Determine the [X, Y] coordinate at the center of the cell enclosing the given text.  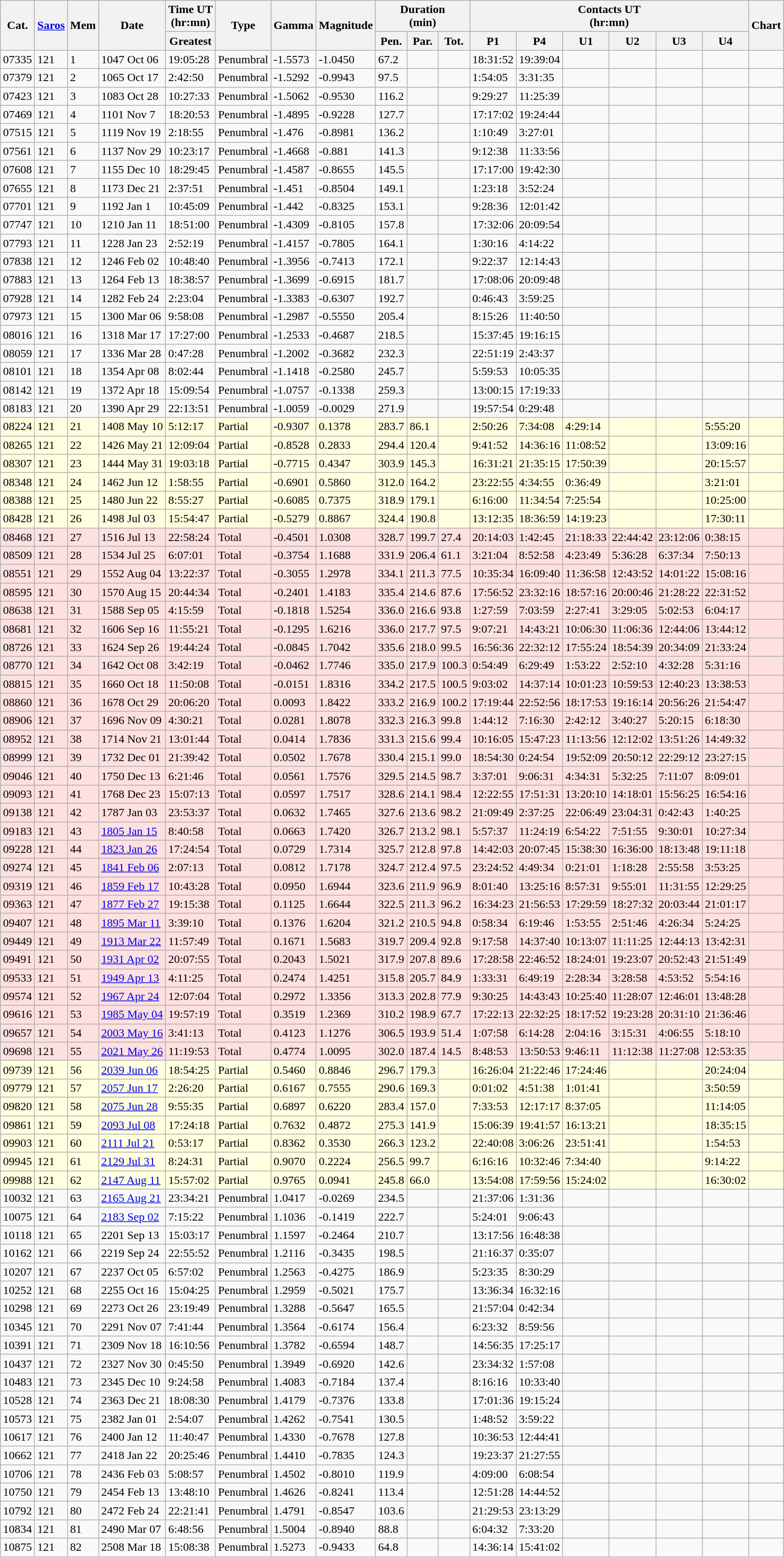
17:56:52 [493, 592]
20:07:45 [539, 849]
09449 [17, 941]
100.3 [454, 666]
1101 Nov 7 [132, 114]
3:40:27 [633, 721]
16:36:00 [633, 849]
10834 [17, 1529]
18:29:45 [190, 169]
49 [83, 941]
9:29:27 [493, 96]
12:09:04 [190, 445]
4:06:55 [679, 1033]
07335 [17, 59]
56 [83, 1070]
22:31:52 [726, 592]
55 [83, 1051]
10617 [17, 1437]
07515 [17, 133]
1.1276 [345, 1033]
13:48:28 [726, 996]
4:11:25 [190, 978]
-0.3754 [294, 556]
22:06:49 [586, 812]
08348 [17, 482]
07701 [17, 206]
1.7517 [345, 794]
-0.1338 [345, 390]
-0.4501 [294, 537]
17:22:13 [493, 1015]
Date [132, 25]
07747 [17, 224]
1065 Oct 17 [132, 78]
21:18:33 [586, 537]
-0.2580 [345, 372]
-0.3682 [345, 353]
4:15:59 [190, 611]
1210 Jan 11 [132, 224]
15:04:25 [190, 1290]
3:29:05 [633, 611]
Saros [51, 25]
2:52:19 [190, 243]
17:24:54 [190, 849]
11:12:38 [633, 1051]
0.0561 [294, 776]
08638 [17, 611]
145.3 [423, 463]
9:28:36 [493, 206]
2291 Nov 07 [132, 1327]
1.8316 [345, 684]
6:14:28 [539, 1033]
22:58:24 [190, 537]
09698 [17, 1051]
1:23:18 [493, 188]
78 [83, 1474]
-0.6920 [345, 1363]
216.3 [423, 721]
9:07:21 [493, 629]
17:01:36 [493, 1400]
13:54:08 [493, 1180]
1:44:12 [493, 721]
-0.9228 [345, 114]
63 [83, 1198]
22:46:52 [539, 959]
19:24:44 [539, 114]
21:09:49 [493, 812]
4:14:22 [539, 243]
10:23:17 [190, 151]
-0.7715 [294, 463]
0.6897 [294, 1106]
21:37:06 [493, 1198]
-0.881 [345, 151]
Contacts UT(hr:mn) [609, 16]
-0.1818 [294, 611]
-0.6174 [345, 1327]
1462 Jun 12 [132, 482]
07379 [17, 78]
2400 Jan 12 [132, 1437]
21:28:22 [679, 592]
10:25:00 [726, 500]
1192 Jan 1 [132, 206]
10162 [17, 1253]
1.7042 [345, 647]
10:45:09 [190, 206]
-0.0845 [294, 647]
3:50:59 [726, 1088]
3 [83, 96]
10:32:46 [539, 1162]
13 [83, 280]
14:43:43 [539, 996]
51 [83, 978]
33 [83, 647]
187.4 [423, 1051]
67.2 [391, 59]
14.5 [454, 1051]
1859 Feb 17 [132, 886]
13:50:53 [539, 1051]
97.8 [454, 849]
1.7420 [345, 831]
331.9 [391, 556]
08388 [17, 500]
19:52:09 [586, 757]
43 [83, 831]
1:07:58 [493, 1033]
0:38:15 [726, 537]
19 [83, 390]
0:54:49 [493, 666]
4:09:00 [493, 1474]
13:00:15 [493, 390]
08307 [17, 463]
10:05:35 [539, 372]
9:06:31 [539, 776]
1444 May 31 [132, 463]
15:38:30 [586, 849]
21:01:17 [726, 904]
13:20:10 [586, 794]
-1.476 [294, 133]
09274 [17, 868]
7:11:07 [679, 776]
0:01:02 [493, 1088]
1.5683 [345, 941]
3:41:13 [190, 1033]
1588 Sep 05 [132, 611]
1.4330 [294, 1437]
2183 Sep 02 [132, 1217]
07793 [17, 243]
1.3288 [294, 1308]
10750 [17, 1492]
13:12:35 [493, 518]
54 [83, 1033]
21:33:24 [726, 647]
07883 [17, 280]
222.7 [391, 1217]
10118 [17, 1235]
42 [83, 812]
10:35:34 [493, 574]
18:54:39 [633, 647]
08860 [17, 702]
-0.1295 [294, 629]
2147 Aug 11 [132, 1180]
-1.5062 [294, 96]
19:11:18 [726, 849]
4:26:34 [679, 923]
1426 May 21 [132, 445]
245.7 [391, 372]
0.1378 [345, 427]
18:51:00 [190, 224]
12:44:41 [539, 1437]
1372 Apr 18 [132, 390]
142.6 [391, 1363]
334.1 [391, 574]
11:36:58 [586, 574]
271.9 [391, 408]
17:19:44 [493, 702]
5:24:01 [493, 1217]
0:42:34 [539, 1308]
2129 Jul 31 [132, 1162]
1642 Oct 08 [132, 666]
2003 May 16 [132, 1033]
15:03:17 [190, 1235]
17:29:59 [586, 904]
61 [83, 1162]
09319 [17, 886]
64 [83, 1217]
0.0663 [294, 831]
0.9765 [294, 1180]
198.9 [423, 1015]
1.7576 [345, 776]
217.5 [423, 684]
14:37:40 [539, 941]
334.2 [391, 684]
Par. [423, 41]
6:08:54 [539, 1474]
213.2 [423, 831]
15:37:45 [493, 335]
14 [83, 298]
0.5460 [294, 1070]
-0.7413 [345, 262]
2 [83, 78]
10875 [17, 1547]
18:08:30 [190, 1400]
38 [83, 739]
21:16:37 [493, 1253]
20:07:55 [190, 959]
12 [83, 262]
20:50:12 [633, 757]
2436 Feb 03 [132, 1474]
8:52:58 [539, 556]
-1.4309 [294, 224]
324.7 [391, 868]
11:57:49 [190, 941]
-0.0462 [294, 666]
0.3519 [294, 1015]
124.3 [391, 1456]
17:17:02 [493, 114]
17:30:11 [726, 518]
08428 [17, 518]
11:08:52 [586, 445]
0.0597 [294, 794]
-1.5573 [294, 59]
1083 Oct 28 [132, 96]
14:43:21 [539, 629]
46 [83, 886]
214.5 [423, 776]
259.3 [391, 390]
19:05:28 [190, 59]
11:28:07 [633, 996]
08142 [17, 390]
205.7 [423, 978]
1047 Oct 06 [132, 59]
2363 Dec 21 [132, 1400]
1.6204 [345, 923]
17:19:33 [539, 390]
-1.5292 [294, 78]
318.9 [391, 500]
214.6 [423, 592]
23:32:16 [539, 592]
-0.4687 [345, 335]
2:37:51 [190, 188]
1805 Jan 15 [132, 831]
Mem [83, 25]
20:25:46 [190, 1456]
19:15:24 [539, 1400]
-0.6307 [345, 298]
209.4 [423, 941]
3:42:19 [190, 666]
17:55:24 [586, 647]
23:19:49 [190, 1308]
1660 Oct 18 [132, 684]
5:54:16 [726, 978]
59 [83, 1125]
50 [83, 959]
96.2 [454, 904]
127.8 [391, 1437]
23:12:06 [679, 537]
18:17:53 [586, 702]
23 [83, 463]
21:36:46 [726, 1015]
9:58:08 [190, 317]
-0.8010 [345, 1474]
169.3 [423, 1088]
5:55:20 [726, 427]
5:31:16 [726, 666]
62 [83, 1180]
335.4 [391, 592]
13:22:37 [190, 574]
0.6167 [294, 1088]
302.0 [391, 1051]
2345 Dec 10 [132, 1382]
148.7 [391, 1345]
73 [83, 1382]
327.6 [391, 812]
11:55:21 [190, 629]
283.7 [391, 427]
08059 [17, 353]
310.2 [391, 1015]
0:58:34 [493, 923]
2:04:16 [586, 1033]
306.5 [391, 1033]
1552 Aug 04 [132, 574]
2021 May 26 [132, 1051]
20:14:03 [493, 537]
4:53:52 [679, 978]
1732 Dec 01 [132, 757]
52 [83, 996]
333.2 [391, 702]
-0.8981 [345, 133]
16:26:04 [493, 1070]
1.4262 [294, 1418]
10345 [17, 1327]
0.7375 [345, 500]
0.0950 [294, 886]
20:09:48 [539, 280]
08595 [17, 592]
1750 Dec 13 [132, 776]
2:37:25 [539, 812]
20 [83, 408]
9:22:37 [493, 262]
10662 [17, 1456]
9:12:38 [493, 151]
-0.5021 [345, 1290]
1408 May 10 [132, 427]
79 [83, 1492]
1.2116 [294, 1253]
22:52:56 [539, 702]
29 [83, 574]
22:40:08 [493, 1143]
1.4179 [294, 1400]
0.0941 [345, 1180]
13:17:56 [493, 1235]
19:03:18 [190, 463]
0.2043 [294, 959]
99.8 [454, 721]
19:57:54 [493, 408]
5:59:53 [493, 372]
9:24:58 [190, 1382]
145.5 [391, 169]
20:15:57 [726, 463]
23:04:31 [633, 812]
330.4 [391, 757]
2490 Mar 07 [132, 1529]
2309 Nov 18 [132, 1345]
86.1 [423, 427]
16:54:16 [726, 794]
20:44:34 [190, 592]
80 [83, 1511]
U2 [633, 41]
2:07:13 [190, 868]
-0.5550 [345, 317]
172.1 [391, 262]
11:19:53 [190, 1051]
P4 [539, 41]
2201 Sep 13 [132, 1235]
09183 [17, 831]
34 [83, 666]
0:29:48 [539, 408]
-0.5647 [345, 1308]
1390 Apr 29 [132, 408]
1.3782 [294, 1345]
1.1688 [345, 556]
0.0729 [294, 849]
328.6 [391, 794]
1985 May 04 [132, 1015]
48 [83, 923]
10032 [17, 1198]
20:06:20 [190, 702]
0.6220 [345, 1106]
10792 [17, 1511]
16 [83, 335]
10391 [17, 1345]
16:48:38 [539, 1235]
18:20:53 [190, 114]
9:46:11 [586, 1051]
21:35:15 [539, 463]
89.6 [454, 959]
326.7 [391, 831]
4:34:55 [539, 482]
198.5 [391, 1253]
14:42:03 [493, 849]
157.0 [423, 1106]
6:21:46 [190, 776]
1173 Dec 21 [132, 188]
8:24:31 [190, 1162]
1:54:05 [493, 78]
-1.3699 [294, 280]
21:56:53 [539, 904]
10:01:23 [586, 684]
23:53:37 [190, 812]
11 [83, 243]
179.1 [423, 500]
99.4 [454, 739]
7 [83, 169]
8:09:01 [726, 776]
98.4 [454, 794]
1570 Aug 15 [132, 592]
6:57:02 [190, 1272]
31 [83, 611]
Tot. [454, 41]
218.0 [423, 647]
2237 Oct 05 [132, 1272]
130.5 [391, 1418]
3:59:22 [539, 1418]
21:51:49 [726, 959]
0:21:01 [586, 868]
12:17:17 [539, 1106]
103.6 [391, 1511]
67 [83, 1272]
137.4 [391, 1382]
16:30:02 [726, 1180]
4:23:49 [586, 556]
-1.4587 [294, 169]
156.4 [391, 1327]
20:31:10 [679, 1015]
-0.6594 [345, 1345]
5:24:25 [726, 923]
1282 Feb 24 [132, 298]
11:14:05 [726, 1106]
1931 Apr 02 [132, 959]
-0.9433 [345, 1547]
07973 [17, 317]
15:06:39 [493, 1125]
4:34:31 [586, 776]
0.1376 [294, 923]
17:32:06 [493, 224]
1:01:41 [586, 1088]
2039 Jun 06 [132, 1070]
13:36:34 [493, 1290]
3:27:01 [539, 133]
0.4123 [294, 1033]
84.9 [454, 978]
0:36:49 [586, 482]
15 [83, 317]
-0.7678 [345, 1437]
10528 [17, 1400]
28 [83, 556]
6:49:19 [539, 978]
20:34:09 [679, 647]
324.4 [391, 518]
0.3530 [345, 1143]
-0.9530 [345, 96]
08551 [17, 574]
149.1 [391, 188]
1.7746 [345, 666]
329.5 [391, 776]
1264 Feb 13 [132, 280]
2219 Sep 24 [132, 1253]
-0.0029 [345, 408]
1.4251 [345, 978]
283.4 [391, 1106]
92.8 [454, 941]
-0.8547 [345, 1511]
58 [83, 1106]
5:12:17 [190, 427]
2:28:34 [586, 978]
1119 Nov 19 [132, 133]
32 [83, 629]
1.5021 [345, 959]
212.4 [423, 868]
81 [83, 1529]
-0.9943 [345, 78]
51.4 [454, 1033]
-1.4895 [294, 114]
113.4 [391, 1492]
9:17:58 [493, 941]
10:43:28 [190, 886]
09820 [17, 1106]
11:40:47 [190, 1437]
-1.0450 [345, 59]
12:29:25 [726, 886]
10437 [17, 1363]
7:03:59 [539, 611]
18:54:25 [190, 1070]
08681 [17, 629]
6 [83, 151]
19:44:24 [190, 647]
6:18:30 [726, 721]
4:51:38 [539, 1088]
15:54:47 [190, 518]
8:59:56 [539, 1327]
1.6644 [345, 904]
1624 Sep 26 [132, 647]
21 [83, 427]
8:01:40 [493, 886]
07928 [17, 298]
08016 [17, 335]
18:38:57 [190, 280]
5:36:28 [633, 556]
14:18:01 [633, 794]
19:23:37 [493, 1456]
1.5004 [294, 1529]
6:04:17 [726, 611]
77.5 [454, 574]
12:51:28 [493, 1492]
14:36:14 [493, 1547]
61.1 [454, 556]
213.6 [423, 812]
133.8 [391, 1400]
17:28:58 [493, 959]
1:27:59 [493, 611]
10207 [17, 1272]
-1.451 [294, 188]
64.8 [391, 1547]
0.0281 [294, 721]
0.1671 [294, 941]
-0.6085 [294, 500]
2:42:12 [586, 721]
1:53:22 [586, 666]
18:13:48 [679, 849]
07655 [17, 188]
-1.442 [294, 206]
-0.0269 [345, 1198]
12:53:35 [726, 1051]
210.5 [423, 923]
10:13:07 [586, 941]
1.4083 [294, 1382]
100.5 [454, 684]
5:02:53 [679, 611]
0.4872 [345, 1125]
3:28:58 [633, 978]
88.8 [391, 1529]
18:24:01 [586, 959]
5:57:37 [493, 831]
232.3 [391, 353]
205.4 [391, 317]
08224 [17, 427]
179.3 [423, 1070]
1.4626 [294, 1492]
2:52:10 [633, 666]
5:08:57 [190, 1474]
-0.8105 [345, 224]
2472 Feb 24 [132, 1511]
317.9 [391, 959]
14:37:14 [539, 684]
1.5254 [345, 611]
2255 Oct 16 [132, 1290]
36 [83, 702]
23:27:15 [726, 757]
275.3 [391, 1125]
4:29:14 [586, 427]
190.8 [423, 518]
19:42:30 [539, 169]
09988 [17, 1180]
93.8 [454, 611]
1714 Nov 21 [132, 739]
10706 [17, 1474]
47 [83, 904]
23:22:55 [493, 482]
12:44:13 [679, 941]
335.6 [391, 647]
14:36:16 [539, 445]
157.8 [391, 224]
94.8 [454, 923]
1606 Sep 16 [132, 629]
-0.7805 [345, 243]
13:48:10 [190, 1492]
10075 [17, 1217]
10:33:40 [539, 1382]
11:24:19 [539, 831]
-1.0757 [294, 390]
2:27:41 [586, 611]
1:30:16 [493, 243]
1.3356 [345, 996]
5 [83, 133]
1.4502 [294, 1474]
0.5860 [345, 482]
68 [83, 1290]
315.8 [391, 978]
5:20:15 [679, 721]
18 [83, 372]
2075 Jun 28 [132, 1106]
75 [83, 1418]
1.4410 [294, 1456]
-0.6915 [345, 280]
09491 [17, 959]
4:30:21 [190, 721]
41 [83, 794]
6:16:16 [493, 1162]
1:57:08 [539, 1363]
2418 Jan 22 [132, 1456]
07838 [17, 262]
0:45:50 [190, 1363]
1.2959 [294, 1290]
175.7 [391, 1290]
1 [83, 59]
5:23:35 [493, 1272]
25 [83, 500]
1.7465 [345, 812]
1.0095 [345, 1051]
1678 Oct 29 [132, 702]
1.2978 [345, 574]
6:23:32 [493, 1327]
0:24:54 [539, 757]
9:03:02 [493, 684]
214.1 [423, 794]
2:18:55 [190, 133]
120.4 [423, 445]
1949 Apr 13 [132, 978]
08183 [17, 408]
325.7 [391, 849]
13:01:44 [190, 739]
08999 [17, 757]
1.3949 [294, 1363]
21:27:55 [539, 1456]
0.0093 [294, 702]
18:36:59 [539, 518]
0.2224 [345, 1162]
77.9 [454, 996]
Time UT(hr:mn) [190, 16]
1.8422 [345, 702]
P1 [493, 41]
1.7836 [345, 739]
13:44:12 [726, 629]
10252 [17, 1290]
328.7 [391, 537]
8:15:26 [493, 317]
19:15:38 [190, 904]
6:48:56 [190, 1529]
136.2 [391, 133]
14:56:35 [493, 1345]
192.7 [391, 298]
7:33:20 [539, 1529]
09093 [17, 794]
08815 [17, 684]
-1.2987 [294, 317]
1:33:31 [493, 978]
10:25:40 [586, 996]
3:37:01 [493, 776]
18:31:52 [493, 59]
11:40:50 [539, 317]
-0.7541 [345, 1418]
20:24:04 [726, 1070]
216.6 [423, 611]
-1.4157 [294, 243]
24 [83, 482]
0.0414 [294, 739]
1.4183 [345, 592]
7:15:22 [190, 1217]
8 [83, 188]
319.7 [391, 941]
21:57:04 [493, 1308]
2:26:20 [190, 1088]
17:27:00 [190, 335]
2382 Jan 01 [132, 1418]
19:23:07 [633, 959]
312.0 [391, 482]
2:54:07 [190, 1418]
30 [83, 592]
323.6 [391, 886]
15:57:02 [190, 1180]
1:42:45 [539, 537]
0:42:43 [679, 812]
17:17:00 [493, 169]
08770 [17, 666]
-1.3956 [294, 262]
09779 [17, 1088]
Type [243, 25]
-1.3383 [294, 298]
09228 [17, 849]
3:15:31 [633, 1033]
12:40:23 [679, 684]
216.9 [423, 702]
211.9 [423, 886]
8:55:27 [190, 500]
-1.4668 [294, 151]
Cat. [17, 25]
3:21:04 [493, 556]
35 [83, 684]
-1.0059 [294, 408]
22:13:51 [190, 408]
66.0 [423, 1180]
15:07:13 [190, 794]
U4 [726, 41]
1155 Dec 10 [132, 169]
8:02:44 [190, 372]
Greatest [190, 41]
09861 [17, 1125]
2:55:58 [679, 868]
12:14:43 [539, 262]
22:32:25 [539, 1015]
186.9 [391, 1272]
23:51:41 [586, 1143]
17:24:46 [586, 1070]
15:24:02 [586, 1180]
4 [83, 114]
1:54:53 [726, 1143]
215.6 [423, 739]
3:21:01 [726, 482]
1823 Jan 26 [132, 849]
141.9 [423, 1125]
16:56:36 [493, 647]
6:16:00 [493, 500]
23:34:32 [493, 1363]
6:19:46 [539, 923]
17:25:17 [539, 1345]
1841 Feb 06 [132, 868]
141.3 [391, 151]
21:54:47 [726, 702]
19:39:04 [539, 59]
1.1036 [294, 1217]
08101 [17, 372]
08726 [17, 647]
23:24:52 [493, 868]
127.7 [391, 114]
45 [83, 868]
-1.1418 [294, 372]
17:08:06 [493, 280]
70 [83, 1327]
3:59:25 [539, 298]
12:12:02 [633, 739]
21:39:42 [190, 757]
08906 [17, 721]
290.6 [391, 1088]
6:29:49 [539, 666]
5:32:25 [633, 776]
0.8362 [294, 1143]
296.7 [391, 1070]
-0.8241 [345, 1492]
09616 [17, 1015]
217.9 [423, 666]
-0.1419 [345, 1217]
18:35:15 [726, 1125]
17:51:31 [539, 794]
2508 Mar 18 [132, 1547]
2111 Jul 21 [132, 1143]
1.0308 [345, 537]
67.7 [454, 1015]
13:38:53 [726, 684]
207.8 [423, 959]
16:09:40 [539, 574]
20:56:26 [679, 702]
76 [83, 1437]
18:27:32 [633, 904]
16:10:56 [190, 1345]
21:29:53 [493, 1511]
335.0 [391, 666]
-0.4275 [345, 1272]
17:59:56 [539, 1180]
77 [83, 1456]
19:57:19 [190, 1015]
1787 Jan 03 [132, 812]
0.8867 [345, 518]
1913 Mar 22 [132, 941]
14:44:52 [539, 1492]
210.7 [391, 1235]
7:41:44 [190, 1327]
8:37:05 [586, 1106]
2:23:04 [190, 298]
1:31:36 [539, 1198]
217.7 [423, 629]
6:07:01 [190, 556]
-0.8655 [345, 169]
100.2 [454, 702]
1.7178 [345, 868]
256.5 [391, 1162]
23:34:21 [190, 1198]
0.9070 [294, 1162]
-0.0151 [294, 684]
07469 [17, 114]
7:16:30 [539, 721]
16:31:21 [493, 463]
27 [83, 537]
08265 [17, 445]
16:13:21 [586, 1125]
1696 Nov 09 [132, 721]
10:27:33 [190, 96]
12:01:42 [539, 206]
2:51:46 [633, 923]
303.9 [391, 463]
-0.6901 [294, 482]
1:58:55 [190, 482]
294.4 [391, 445]
22:29:12 [679, 757]
1318 Mar 17 [132, 335]
9:30:25 [493, 996]
98.1 [454, 831]
164.2 [423, 482]
8:57:31 [586, 886]
20:03:44 [679, 904]
39 [83, 757]
07608 [17, 169]
8:48:53 [493, 1051]
22:21:41 [190, 1511]
11:13:56 [586, 739]
17:24:18 [190, 1125]
-0.7835 [345, 1456]
6:04:32 [493, 1529]
1480 Jun 22 [132, 500]
-0.7376 [345, 1400]
10483 [17, 1382]
9:41:52 [493, 445]
1.8078 [345, 721]
2273 Oct 26 [132, 1308]
23:13:29 [539, 1511]
10:48:40 [190, 262]
10573 [17, 1418]
245.8 [391, 1180]
-0.2464 [345, 1235]
19:16:14 [633, 702]
1:53:55 [586, 923]
09739 [17, 1070]
82 [83, 1547]
1.1597 [294, 1235]
22 [83, 445]
14:19:23 [586, 518]
15:08:16 [726, 574]
0.4774 [294, 1051]
20:52:43 [679, 959]
1228 Jan 23 [132, 243]
-0.2401 [294, 592]
4:49:34 [539, 868]
27.4 [454, 537]
Duration(min) [423, 16]
71 [83, 1345]
Gamma [294, 25]
07561 [17, 151]
1137 Nov 29 [132, 151]
20:00:46 [633, 592]
7:34:08 [539, 427]
1.4791 [294, 1511]
19:16:15 [539, 335]
19:41:57 [539, 1125]
09363 [17, 904]
08468 [17, 537]
-0.8528 [294, 445]
1498 Jul 03 [132, 518]
08509 [17, 556]
234.5 [391, 1198]
3:06:26 [539, 1143]
1.0417 [294, 1198]
07423 [17, 96]
96.9 [454, 886]
Magnitude [345, 25]
13:25:16 [539, 886]
22:32:12 [539, 647]
0.0502 [294, 757]
17:50:39 [586, 463]
22:55:52 [190, 1253]
1:18:28 [633, 868]
72 [83, 1363]
74 [83, 1400]
10:59:53 [633, 684]
11:31:55 [679, 886]
7:51:55 [633, 831]
8:40:58 [190, 831]
0.4347 [345, 463]
14:49:32 [726, 739]
0.2972 [294, 996]
09533 [17, 978]
1.5273 [294, 1547]
215.1 [423, 757]
2057 Jun 17 [132, 1088]
09574 [17, 996]
10:36:53 [493, 1437]
10298 [17, 1308]
1516 Jul 13 [132, 537]
1.7314 [345, 849]
2454 Feb 13 [132, 1492]
20:09:54 [539, 224]
10:16:05 [493, 739]
10 [83, 224]
09046 [17, 776]
11:25:39 [539, 96]
14:01:22 [679, 574]
40 [83, 776]
313.3 [391, 996]
-0.9307 [294, 427]
11:33:56 [539, 151]
15:09:54 [190, 390]
-0.8940 [345, 1529]
2327 Nov 30 [132, 1363]
0:46:43 [493, 298]
18:54:30 [493, 757]
11:34:54 [539, 500]
11:06:36 [633, 629]
1.2369 [345, 1015]
9:30:01 [679, 831]
53 [83, 1015]
0.0632 [294, 812]
98.7 [454, 776]
6:54:22 [586, 831]
193.9 [423, 1033]
218.5 [391, 335]
1877 Feb 27 [132, 904]
12:44:06 [679, 629]
09407 [17, 923]
U1 [586, 41]
22:44:42 [633, 537]
12:22:55 [493, 794]
0.8846 [345, 1070]
60 [83, 1143]
1:10:49 [493, 133]
0.2474 [294, 978]
U3 [679, 41]
7:34:40 [586, 1162]
69 [83, 1308]
9:55:01 [633, 886]
1768 Dec 23 [132, 794]
11:50:08 [190, 684]
Pen. [391, 41]
2093 Jul 08 [132, 1125]
09657 [17, 1033]
1967 Apr 24 [132, 996]
44 [83, 849]
4:32:28 [679, 666]
3:53:25 [726, 868]
21:22:46 [539, 1070]
-1.2533 [294, 335]
331.3 [391, 739]
99.0 [454, 757]
3:31:35 [539, 78]
11:11:25 [633, 941]
0.7555 [345, 1088]
-0.3055 [294, 574]
0:47:28 [190, 353]
1.6944 [345, 886]
119.9 [391, 1474]
10:06:30 [586, 629]
7:25:54 [586, 500]
202.8 [423, 996]
57 [83, 1088]
-0.5279 [294, 518]
15:56:25 [679, 794]
13:42:31 [726, 941]
37 [83, 721]
99.5 [454, 647]
1.2563 [294, 1272]
266.3 [391, 1143]
12:43:52 [633, 574]
66 [83, 1253]
7:50:13 [726, 556]
9:06:43 [539, 1217]
123.2 [423, 1143]
12:07:04 [190, 996]
0.1125 [294, 904]
2165 Aug 21 [132, 1198]
1:48:52 [493, 1418]
26 [83, 518]
Chart [766, 25]
165.5 [391, 1308]
19:23:28 [633, 1015]
65 [83, 1235]
-0.7184 [345, 1382]
11:27:08 [679, 1051]
09138 [17, 812]
1300 Mar 06 [132, 317]
99.7 [423, 1162]
1:40:25 [726, 812]
1.7678 [345, 757]
6:37:34 [679, 556]
18:57:16 [586, 592]
2:50:26 [493, 427]
0.2833 [345, 445]
-1.2002 [294, 353]
153.1 [391, 206]
2:43:37 [539, 353]
09945 [17, 1162]
1534 Jul 25 [132, 556]
8:30:29 [539, 1272]
181.7 [391, 280]
0.7632 [294, 1125]
0.0812 [294, 868]
3:52:24 [539, 188]
206.4 [423, 556]
9:14:22 [726, 1162]
116.2 [391, 96]
322.5 [391, 904]
15:41:02 [539, 1547]
8:16:16 [493, 1382]
1354 Apr 08 [132, 372]
16:34:23 [493, 904]
-0.8325 [345, 206]
13:51:26 [679, 739]
87.6 [454, 592]
199.7 [423, 537]
-0.3435 [345, 1253]
08952 [17, 739]
09903 [17, 1143]
332.3 [391, 721]
16:32:16 [539, 1290]
0:53:17 [190, 1143]
9 [83, 206]
12:46:01 [679, 996]
22:51:19 [493, 353]
0:35:07 [539, 1253]
18:17:52 [586, 1015]
1.3564 [294, 1327]
98.2 [454, 812]
212.8 [423, 849]
2:42:50 [190, 78]
15:47:23 [539, 739]
-0.8504 [345, 188]
321.2 [391, 923]
15:08:38 [190, 1547]
10:27:34 [726, 831]
164.1 [391, 243]
9:55:35 [190, 1106]
13:09:16 [726, 445]
1246 Feb 02 [132, 262]
3:39:10 [190, 923]
7:33:53 [493, 1106]
1895 Mar 11 [132, 923]
5:18:10 [726, 1033]
17 [83, 353]
1336 Mar 28 [132, 353]
1.6216 [345, 629]
